Provide the (x, y) coordinate of the cell's center where the given text is located.  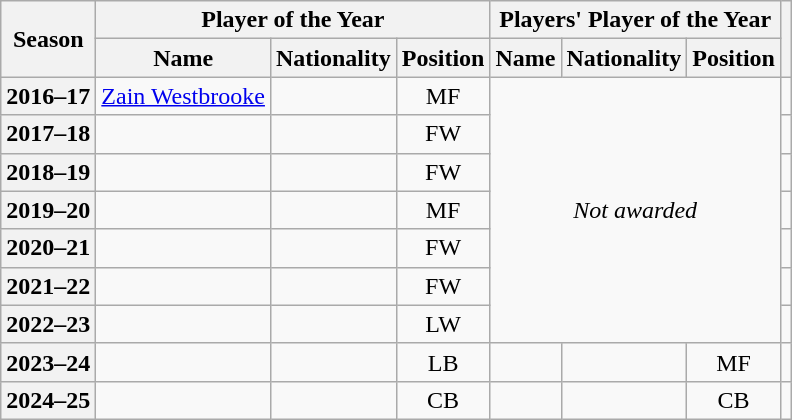
LW (443, 324)
2017–18 (48, 134)
Not awarded (636, 210)
2022–23 (48, 324)
2024–25 (48, 400)
2020–21 (48, 248)
Season (48, 39)
Player of the Year (293, 20)
Zain Westbrooke (184, 96)
LB (443, 362)
2023–24 (48, 362)
2021–22 (48, 286)
2018–19 (48, 172)
2019–20 (48, 210)
2016–17 (48, 96)
Players' Player of the Year (636, 20)
